For the text-containing cell, return its midpoint in (x, y) coordinate format. 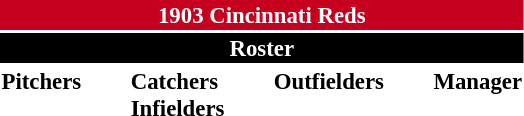
Roster (262, 48)
1903 Cincinnati Reds (262, 15)
